Locate the cell with the specified text and output its (X, Y) center coordinate. 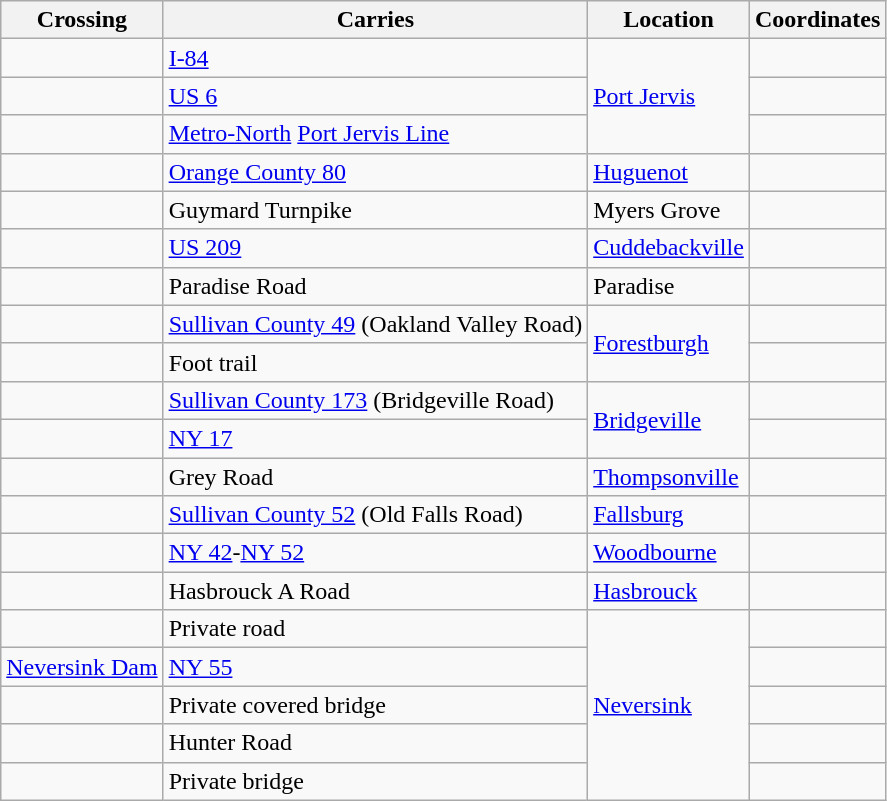
Hasbrouck A Road (376, 591)
Metro-North Port Jervis Line (376, 134)
Hasbrouck (669, 591)
Location (669, 20)
NY 55 (376, 667)
NY 42-NY 52 (376, 553)
Neversink Dam (82, 667)
Huguenot (669, 172)
I-84 (376, 58)
Coordinates (817, 20)
Private bridge (376, 781)
Sullivan County 52 (Old Falls Road) (376, 515)
Orange County 80 (376, 172)
US 6 (376, 96)
Carries (376, 20)
Paradise Road (376, 286)
Grey Road (376, 477)
Guymard Turnpike (376, 210)
Hunter Road (376, 743)
Fallsburg (669, 515)
Sullivan County 49 (Oakland Valley Road) (376, 324)
Bridgeville (669, 419)
Foot trail (376, 362)
Neversink (669, 705)
Myers Grove (669, 210)
Port Jervis (669, 96)
Private road (376, 629)
Sullivan County 173 (Bridgeville Road) (376, 400)
Forestburgh (669, 343)
NY 17 (376, 438)
Paradise (669, 286)
US 209 (376, 248)
Woodbourne (669, 553)
Private covered bridge (376, 705)
Crossing (82, 20)
Cuddebackville (669, 248)
Thompsonville (669, 477)
